For the text-containing cell, return its midpoint in (x, y) coordinate format. 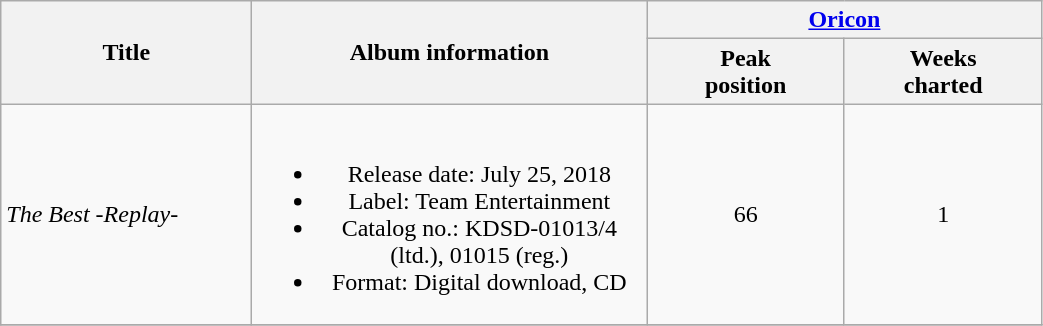
Title (126, 52)
Weeks charted (943, 72)
Peakposition (746, 72)
66 (746, 214)
Oricon (844, 20)
1 (943, 214)
The Best -Replay- (126, 214)
Release date: July 25, 2018Label: Team EntertainmentCatalog no.: KDSD-01013/4 (ltd.), 01015 (reg.)Format: Digital download, CD (450, 214)
Album information (450, 52)
